From the cell containing the given text, extract its center point as [x, y] coordinate. 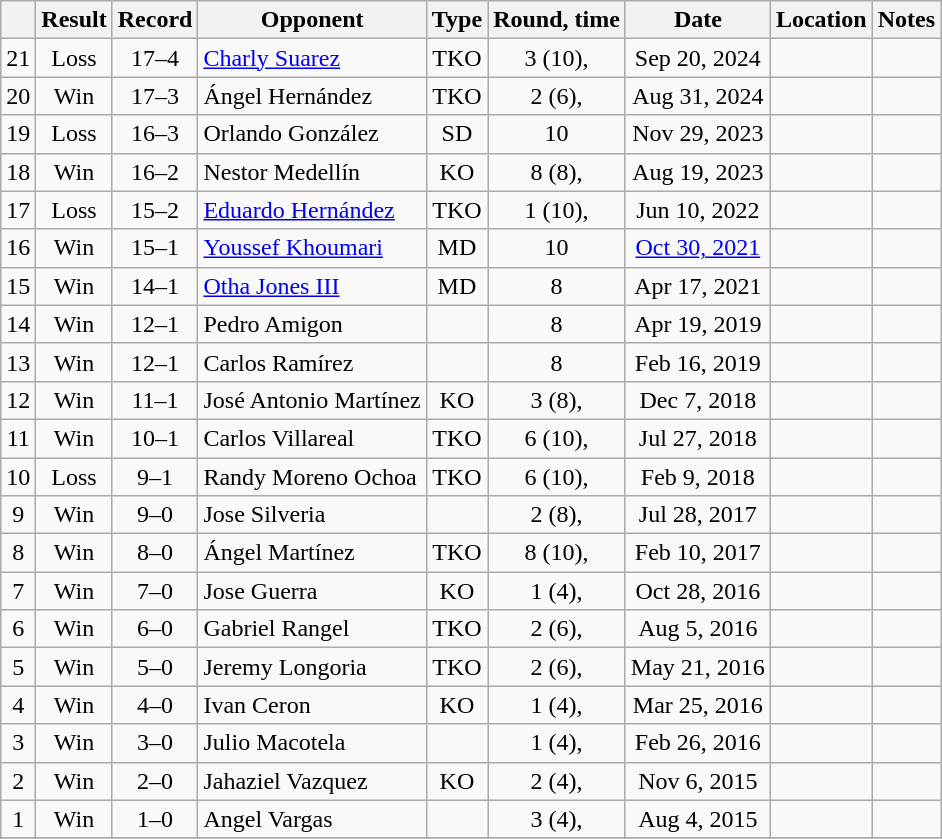
Jun 10, 2022 [698, 210]
15–1 [155, 248]
Charly Suarez [312, 58]
Ivan Ceron [312, 705]
Ángel Martínez [312, 553]
15 [18, 286]
3 [18, 743]
Jahaziel Vazquez [312, 781]
16 [18, 248]
Apr 17, 2021 [698, 286]
Round, time [557, 20]
8–0 [155, 553]
2–0 [155, 781]
3–0 [155, 743]
4–0 [155, 705]
8 (10), [557, 553]
Feb 9, 2018 [698, 477]
11 [18, 438]
Aug 5, 2016 [698, 629]
Apr 19, 2019 [698, 324]
Jul 28, 2017 [698, 515]
1 [18, 819]
10–1 [155, 438]
17–3 [155, 96]
Oct 30, 2021 [698, 248]
1–0 [155, 819]
2 [18, 781]
Jose Silveria [312, 515]
1 (10), [557, 210]
3 (8), [557, 400]
Type [456, 20]
5–0 [155, 667]
21 [18, 58]
Jose Guerra [312, 591]
19 [18, 134]
Otha Jones III [312, 286]
11–1 [155, 400]
Result [74, 20]
Youssef Khoumari [312, 248]
Julio Macotela [312, 743]
5 [18, 667]
2 (4), [557, 781]
Jeremy Longoria [312, 667]
José Antonio Martínez [312, 400]
Dec 7, 2018 [698, 400]
Angel Vargas [312, 819]
9 [18, 515]
Aug 31, 2024 [698, 96]
Feb 26, 2016 [698, 743]
Nov 6, 2015 [698, 781]
4 [18, 705]
3 (10), [557, 58]
13 [18, 362]
2 (8), [557, 515]
Date [698, 20]
SD [456, 134]
Mar 25, 2016 [698, 705]
Sep 20, 2024 [698, 58]
18 [18, 172]
Jul 27, 2018 [698, 438]
15–2 [155, 210]
9–0 [155, 515]
Location [821, 20]
3 (4), [557, 819]
Carlos Villareal [312, 438]
14–1 [155, 286]
Feb 10, 2017 [698, 553]
Opponent [312, 20]
Randy Moreno Ochoa [312, 477]
Gabriel Rangel [312, 629]
12 [18, 400]
9–1 [155, 477]
Feb 16, 2019 [698, 362]
Oct 28, 2016 [698, 591]
7–0 [155, 591]
14 [18, 324]
17 [18, 210]
Aug 4, 2015 [698, 819]
Carlos Ramírez [312, 362]
Orlando González [312, 134]
6–0 [155, 629]
Record [155, 20]
May 21, 2016 [698, 667]
Ángel Hernández [312, 96]
Nestor Medellín [312, 172]
Notes [906, 20]
Pedro Amigon [312, 324]
16–2 [155, 172]
6 [18, 629]
20 [18, 96]
Nov 29, 2023 [698, 134]
16–3 [155, 134]
17–4 [155, 58]
Aug 19, 2023 [698, 172]
8 (8), [557, 172]
Eduardo Hernández [312, 210]
7 [18, 591]
